For the text-containing cell, return its midpoint in [X, Y] coordinate format. 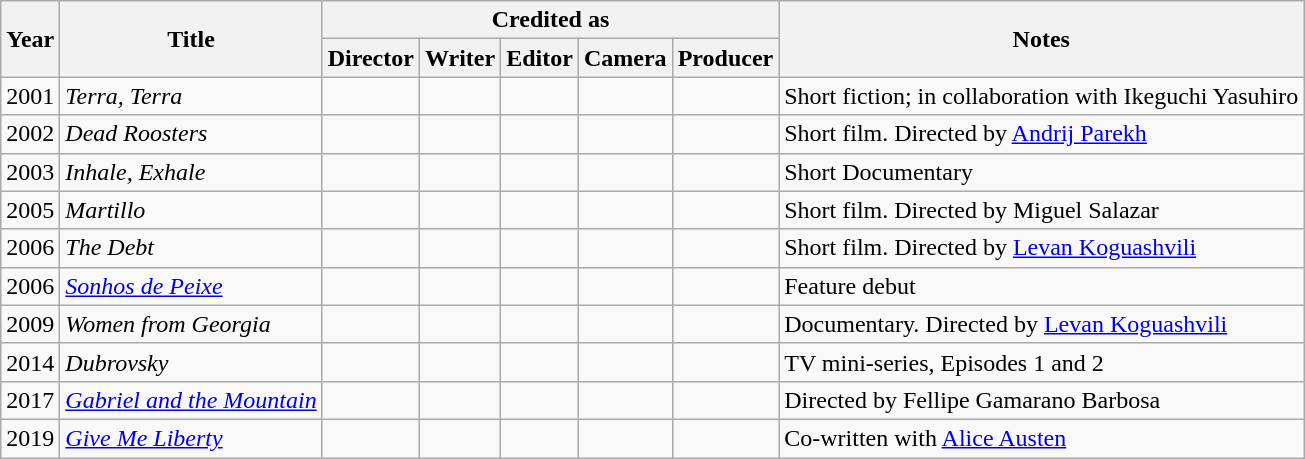
2014 [30, 362]
Year [30, 39]
Dead Roosters [191, 134]
Give Me Liberty [191, 438]
Feature debut [1042, 286]
Short film. Directed by Andrij Parekh [1042, 134]
2001 [30, 96]
Notes [1042, 39]
2002 [30, 134]
Short Documentary [1042, 172]
Terra, Terra [191, 96]
Title [191, 39]
TV mini-series, Episodes 1 and 2 [1042, 362]
Producer [726, 58]
Co-written with Alice Austen [1042, 438]
Short fiction; in collaboration with Ikeguchi Yasuhiro [1042, 96]
2019 [30, 438]
Documentary. Directed by Levan Koguashvili [1042, 324]
Writer [460, 58]
2003 [30, 172]
2017 [30, 400]
Editor [540, 58]
The Debt [191, 248]
2005 [30, 210]
Credited as [550, 20]
Dubrovsky [191, 362]
Women from Georgia [191, 324]
Camera [625, 58]
Short film. Directed by Levan Koguashvili [1042, 248]
Director [370, 58]
Sonhos de Peixe [191, 286]
Martillo [191, 210]
Directed by Fellipe Gamarano Barbosa [1042, 400]
2009 [30, 324]
Gabriel and the Mountain [191, 400]
Short film. Directed by Miguel Salazar [1042, 210]
Inhale, Exhale [191, 172]
